Return the (X, Y) coordinate for the center point of the cell that contains the specified text.  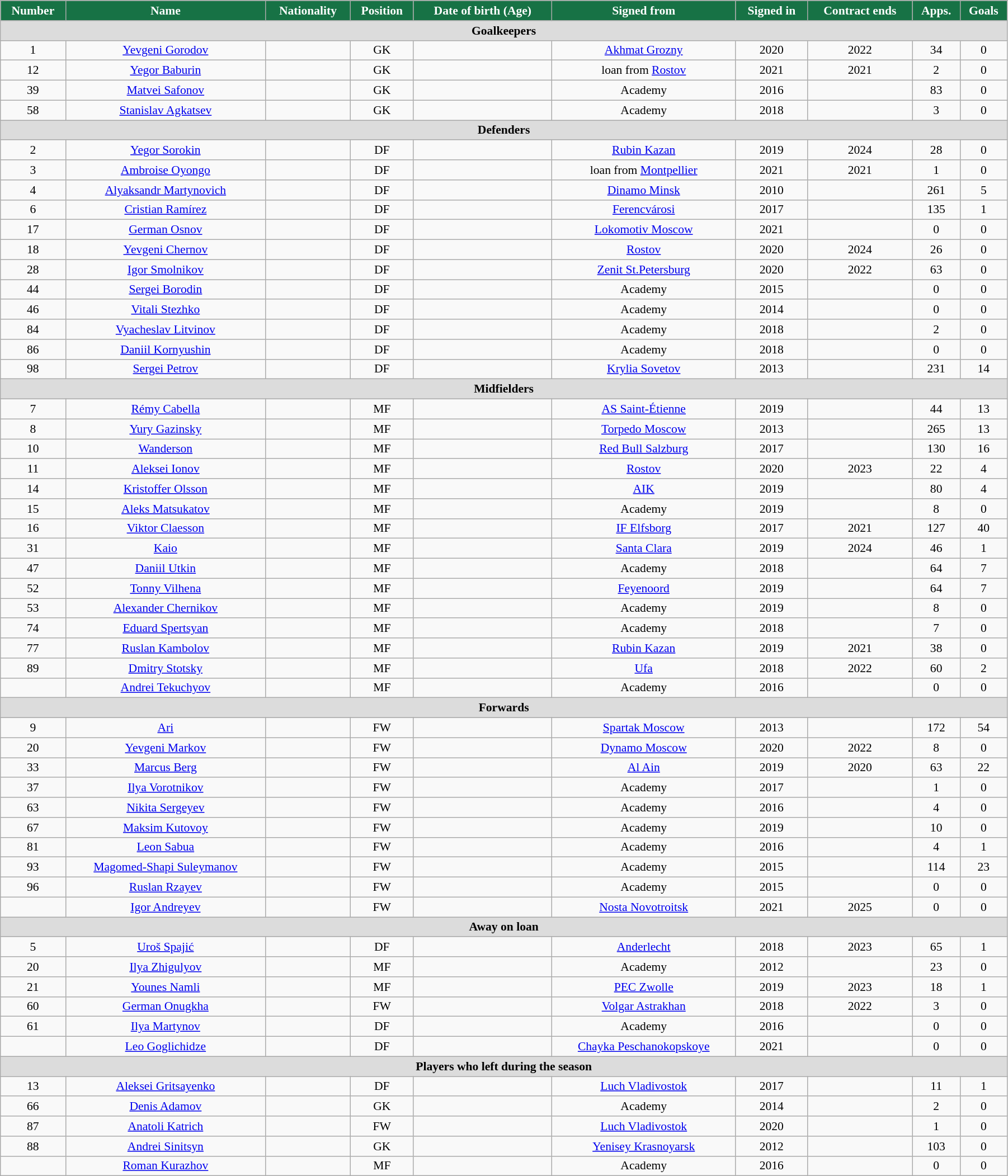
Younes Namli (166, 987)
86 (33, 350)
98 (33, 369)
31 (33, 549)
Ilya Zhigulyov (166, 967)
6 (33, 210)
2025 (860, 907)
114 (936, 867)
Leo Goglichidze (166, 1047)
Chayka Peschanokopskoye (643, 1047)
Igor Smolnikov (166, 270)
12 (33, 70)
Maksim Kutovoy (166, 828)
47 (33, 569)
88 (33, 1146)
Nikita Sergeyev (166, 807)
IF Elfsborg (643, 528)
Yevgeni Chernov (166, 250)
Ambroise Oyongo (166, 170)
Dinamo Minsk (643, 190)
Nosta Novotroitsk (643, 907)
Red Bull Salzburg (643, 449)
Torpedo Moscow (643, 429)
Ferencvárosi (643, 210)
Away on loan (504, 927)
21 (33, 987)
231 (936, 369)
Sergei Petrov (166, 369)
Andrei Tekuchyov (166, 688)
Nationality (308, 11)
2010 (771, 190)
135 (936, 210)
61 (33, 1027)
Alyaksandr Martynovich (166, 190)
96 (33, 887)
Number (33, 11)
26 (936, 250)
Lokomotiv Moscow (643, 230)
58 (33, 110)
Krylia Sovetov (643, 369)
Santa Clara (643, 549)
Daniil Utkin (166, 569)
Yegor Sorokin (166, 150)
PEC Zwolle (643, 987)
Ruslan Kambolov (166, 648)
Cristian Ramírez (166, 210)
Leon Sabua (166, 847)
loan from Montpellier (643, 170)
172 (936, 728)
54 (983, 728)
Date of birth (Age) (482, 11)
Vitali Stezhko (166, 310)
Goalkeepers (504, 31)
Name (166, 11)
Marcus Berg (166, 768)
38 (936, 648)
Yevgeni Gorodov (166, 50)
34 (936, 50)
Matvei Safonov (166, 91)
Ari (166, 728)
Yenisey Krasnoyarsk (643, 1146)
Midfielders (504, 389)
Apps. (936, 11)
Aleksei Ionov (166, 469)
AS Saint-Étienne (643, 409)
Yegor Baburin (166, 70)
AIK (643, 489)
Roman Kurazhov (166, 1166)
Vyacheslav Litvinov (166, 329)
Zenit St.Petersburg (643, 270)
81 (33, 847)
loan from Rostov (643, 70)
Sergei Borodin (166, 290)
Defenders (504, 130)
Anderlecht (643, 947)
Viktor Claesson (166, 528)
Kristoffer Olsson (166, 489)
Volgar Astrakhan (643, 1007)
Contract ends (860, 11)
Spartak Moscow (643, 728)
17 (33, 230)
Wanderson (166, 449)
77 (33, 648)
Eduard Spertsyan (166, 629)
67 (33, 828)
33 (33, 768)
Aleks Matsukatov (166, 509)
Magomed-Shapi Suleymanov (166, 867)
52 (33, 588)
127 (936, 528)
Anatoli Katrich (166, 1126)
Daniil Kornyushin (166, 350)
40 (983, 528)
9 (33, 728)
Uroš Spajić (166, 947)
Feyenoord (643, 588)
130 (936, 449)
Kaio (166, 549)
Akhmat Grozny (643, 50)
Yury Gazinsky (166, 429)
Tonny Vilhena (166, 588)
Alexander Chernikov (166, 608)
Goals (983, 11)
66 (33, 1107)
261 (936, 190)
Ilya Vorotnikov (166, 788)
Dynamo Moscow (643, 748)
37 (33, 788)
Signed from (643, 11)
80 (936, 489)
Yevgeni Markov (166, 748)
Ruslan Rzayev (166, 887)
Players who left during the season (504, 1066)
65 (936, 947)
39 (33, 91)
Ilya Martynov (166, 1027)
84 (33, 329)
15 (33, 509)
74 (33, 629)
87 (33, 1126)
89 (33, 668)
Denis Adamov (166, 1107)
Dmitry Stotsky (166, 668)
Aleksei Gritsayenko (166, 1087)
83 (936, 91)
Forwards (504, 708)
German Osnov (166, 230)
Igor Andreyev (166, 907)
Position (381, 11)
Ufa (643, 668)
German Onugkha (166, 1007)
Andrei Sinitsyn (166, 1146)
Stanislav Agkatsev (166, 110)
Rémy Cabella (166, 409)
265 (936, 429)
53 (33, 608)
93 (33, 867)
Al Ain (643, 768)
Signed in (771, 11)
103 (936, 1146)
